Detect which cell encompasses the target text, then output its [x, y] center coordinate. 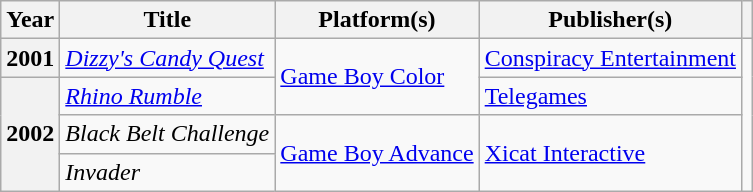
Rhino Rumble [168, 96]
Telegames [610, 96]
Year [30, 20]
Invader [168, 172]
2001 [30, 58]
Conspiracy Entertainment [610, 58]
Title [168, 20]
Game Boy Advance [377, 153]
Dizzy's Candy Quest [168, 58]
Platform(s) [377, 20]
Publisher(s) [610, 20]
2002 [30, 134]
Game Boy Color [377, 77]
Black Belt Challenge [168, 134]
Xicat Interactive [610, 153]
